Provide the [x, y] coordinate of the cell's center where the given text is located.  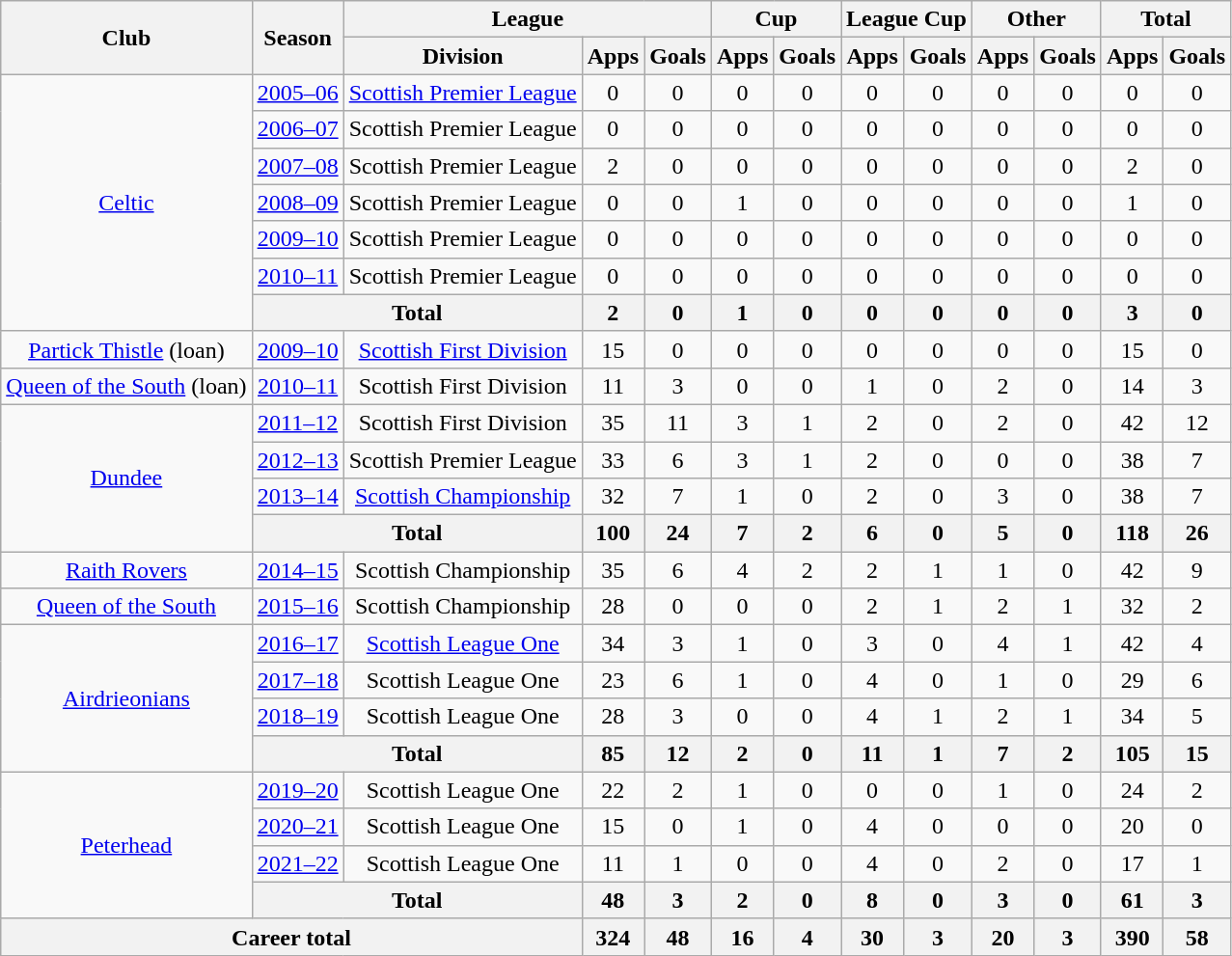
324 [613, 937]
118 [1132, 533]
29 [1132, 680]
2007–08 [297, 166]
2021–22 [297, 863]
85 [613, 753]
Club [126, 38]
2017–18 [297, 680]
Other [1036, 19]
26 [1197, 533]
390 [1132, 937]
Partick Thistle (loan) [126, 349]
2005–06 [297, 93]
23 [613, 680]
30 [872, 937]
2013–14 [297, 497]
Raith Rovers [126, 570]
Division [463, 56]
8 [872, 900]
Season [297, 38]
58 [1197, 937]
17 [1132, 863]
Cup [776, 19]
Career total [291, 937]
100 [613, 533]
16 [742, 937]
105 [1132, 753]
League [527, 19]
Queen of the South (loan) [126, 386]
Queen of the South [126, 607]
2020–21 [297, 827]
2008–09 [297, 203]
61 [1132, 900]
2012–13 [297, 460]
2018–19 [297, 717]
2011–12 [297, 423]
9 [1197, 570]
Peterhead [126, 845]
14 [1132, 386]
33 [613, 460]
2006–07 [297, 129]
2015–16 [297, 607]
2014–15 [297, 570]
22 [613, 790]
Celtic [126, 203]
2019–20 [297, 790]
Dundee [126, 478]
Airdrieonians [126, 698]
League Cup [907, 19]
2016–17 [297, 643]
